Extract the (X, Y) coordinate from the center of the cell holding the provided text.  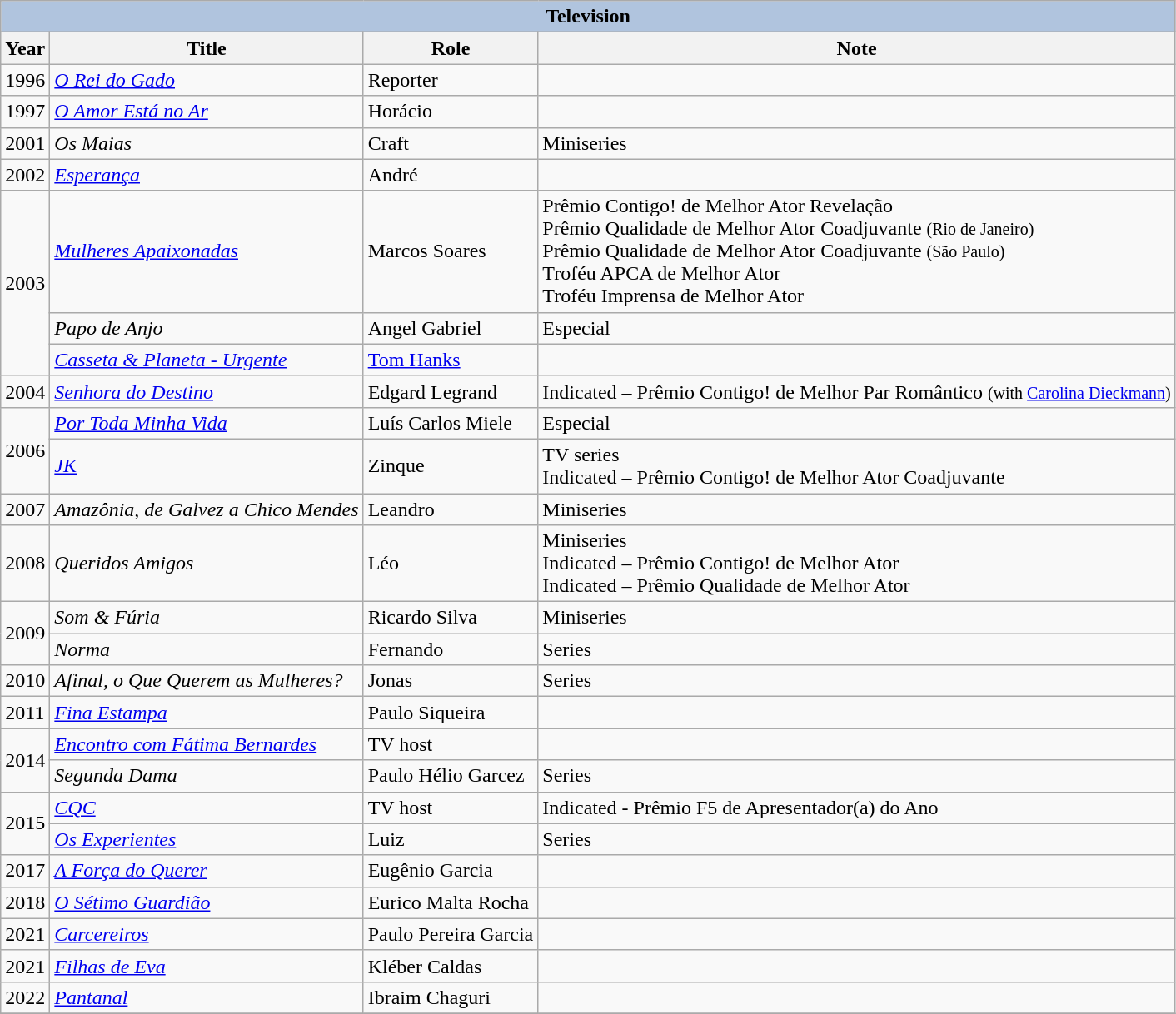
Jonas (451, 681)
Filhas de Eva (207, 966)
2004 (25, 391)
Marcos Soares (451, 251)
Edgard Legrand (451, 391)
Som & Fúria (207, 618)
Year (25, 48)
Paulo Pereira Garcia (451, 934)
Role (451, 48)
CQC (207, 808)
Norma (207, 649)
Eurico Malta Rocha (451, 902)
Paulo Hélio Garcez (451, 776)
2003 (25, 283)
2006 (25, 450)
Os Maias (207, 143)
JK (207, 466)
A Força do Querer (207, 871)
2008 (25, 564)
Kléber Caldas (451, 966)
1996 (25, 80)
Luiz (451, 839)
Esperança (207, 175)
Fina Estampa (207, 713)
Afinal, o Que Querem as Mulheres? (207, 681)
Mulheres Apaixonadas (207, 251)
Horácio (451, 112)
Ricardo Silva (451, 618)
Ibraim Chaguri (451, 997)
MiniseriesIndicated – Prêmio Contigo! de Melhor Ator Indicated – Prêmio Qualidade de Melhor Ator (857, 564)
Leandro (451, 509)
O Rei do Gado (207, 80)
Indicated – Prêmio Contigo! de Melhor Par Romântico (with Carolina Dieckmann) (857, 391)
2007 (25, 509)
Craft (451, 143)
Por Toda Minha Vida (207, 423)
Title (207, 48)
2001 (25, 143)
2017 (25, 871)
2015 (25, 823)
Léo (451, 564)
2002 (25, 175)
2022 (25, 997)
Casseta & Planeta - Urgente (207, 360)
O Sétimo Guardião (207, 902)
Eugênio Garcia (451, 871)
Queridos Amigos (207, 564)
Segunda Dama (207, 776)
2010 (25, 681)
Tom Hanks (451, 360)
Zinque (451, 466)
Senhora do Destino (207, 391)
André (451, 175)
Note (857, 48)
Angel Gabriel (451, 328)
2009 (25, 634)
Pantanal (207, 997)
Fernando (451, 649)
Television (588, 17)
Encontro com Fátima Bernardes (207, 744)
Amazônia, de Galvez a Chico Mendes (207, 509)
1997 (25, 112)
2011 (25, 713)
2014 (25, 760)
TV series Indicated – Prêmio Contigo! de Melhor Ator Coadjuvante (857, 466)
Paulo Siqueira (451, 713)
Reporter (451, 80)
2018 (25, 902)
Papo de Anjo (207, 328)
Carcereiros (207, 934)
O Amor Está no Ar (207, 112)
Os Experientes (207, 839)
Indicated - Prêmio F5 de Apresentador(a) do Ano (857, 808)
Luís Carlos Miele (451, 423)
